Return the (X, Y) coordinate for the center point of the cell that contains the specified text.  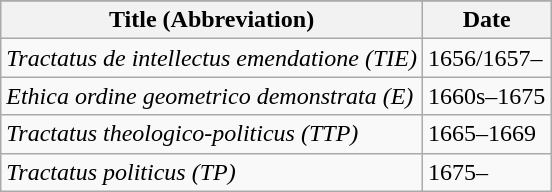
Tractatus politicus (TP) (212, 172)
Tractatus de intellectus emendatione (TIE) (212, 58)
Ethica ordine geometrico demonstrata (E) (212, 96)
Date (486, 20)
1656/1657– (486, 58)
1675– (486, 172)
Title (Abbreviation) (212, 20)
Tractatus theologico-politicus (TTP) (212, 134)
1665–1669 (486, 134)
1660s–1675 (486, 96)
